Extract the (x, y) coordinate from the center of the cell holding the provided text.  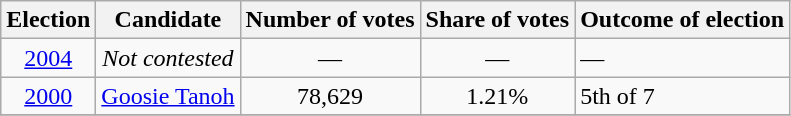
Number of votes (330, 20)
78,629 (330, 96)
Election (48, 20)
Candidate (168, 20)
1.21% (498, 96)
Not contested (168, 58)
2004 (48, 58)
Share of votes (498, 20)
Outcome of election (682, 20)
2000 (48, 96)
5th of 7 (682, 96)
Goosie Tanoh (168, 96)
